For the text-containing cell, return its midpoint in [x, y] coordinate format. 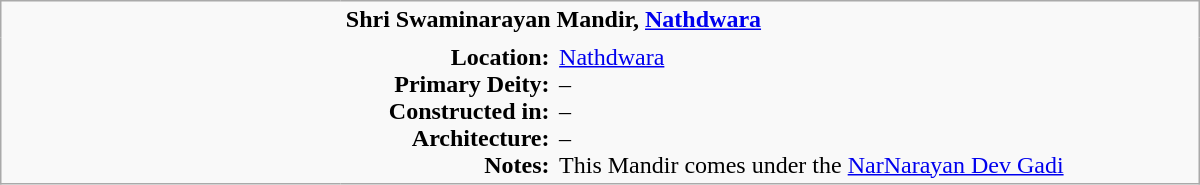
Nathdwara – – – This Mandir comes under the NarNarayan Dev Gadi [876, 110]
Location:Primary Deity:Constructed in:Architecture:Notes: [448, 110]
Shri Swaminarayan Mandir, Nathdwara [770, 20]
